Locate the cell with the specified text and output its [x, y] center coordinate. 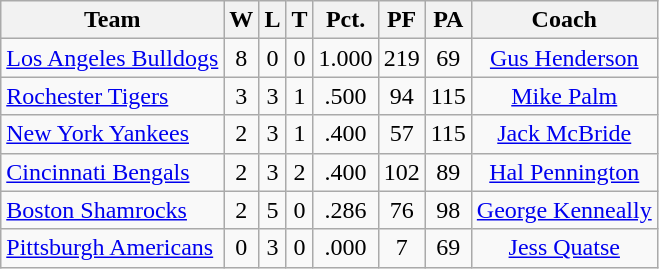
219 [402, 58]
Hal Pennington [564, 172]
Boston Shamrocks [112, 210]
76 [402, 210]
8 [242, 58]
L [272, 20]
Rochester Tigers [112, 96]
PF [402, 20]
Mike Palm [564, 96]
5 [272, 210]
Pct. [346, 20]
New York Yankees [112, 134]
.000 [346, 248]
T [300, 20]
89 [448, 172]
.500 [346, 96]
Los Angeles Bulldogs [112, 58]
Coach [564, 20]
94 [402, 96]
102 [402, 172]
98 [448, 210]
Cincinnati Bengals [112, 172]
57 [402, 134]
1.000 [346, 58]
Gus Henderson [564, 58]
PA [448, 20]
Pittsburgh Americans [112, 248]
Team [112, 20]
Jack McBride [564, 134]
W [242, 20]
Jess Quatse [564, 248]
7 [402, 248]
George Kenneally [564, 210]
.286 [346, 210]
